Capture the cell that displays the provided text and extract its [X, Y] central coordinate. 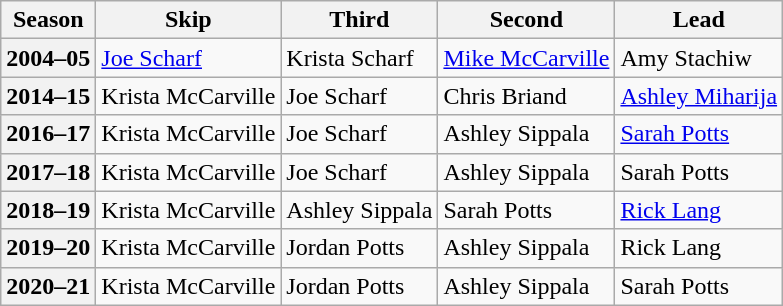
Ashley Miharija [699, 96]
Third [360, 20]
Skip [188, 20]
2019–20 [48, 248]
2016–17 [48, 134]
Amy Stachiw [699, 58]
2014–15 [48, 96]
Second [526, 20]
Season [48, 20]
2004–05 [48, 58]
Krista Scharf [360, 58]
2017–18 [48, 172]
Mike McCarville [526, 58]
Lead [699, 20]
2018–19 [48, 210]
Chris Briand [526, 96]
2020–21 [48, 286]
